Provide the [X, Y] coordinate of the cell's center where the given text is located.  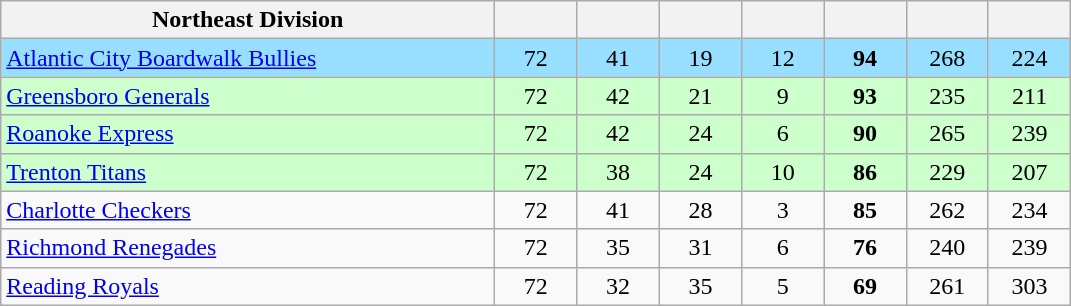
303 [1029, 286]
Atlantic City Boardwalk Bullies [248, 58]
85 [865, 210]
69 [865, 286]
3 [783, 210]
261 [947, 286]
32 [618, 286]
9 [783, 96]
12 [783, 58]
224 [1029, 58]
Charlotte Checkers [248, 210]
90 [865, 134]
93 [865, 96]
262 [947, 210]
19 [700, 58]
21 [700, 96]
76 [865, 248]
235 [947, 96]
265 [947, 134]
86 [865, 172]
10 [783, 172]
Richmond Renegades [248, 248]
Reading Royals [248, 286]
240 [947, 248]
Northeast Division [248, 20]
94 [865, 58]
Trenton Titans [248, 172]
207 [1029, 172]
268 [947, 58]
211 [1029, 96]
38 [618, 172]
234 [1029, 210]
5 [783, 286]
31 [700, 248]
229 [947, 172]
Greensboro Generals [248, 96]
28 [700, 210]
Roanoke Express [248, 134]
